Capture the cell that displays the provided text and extract its (x, y) central coordinate. 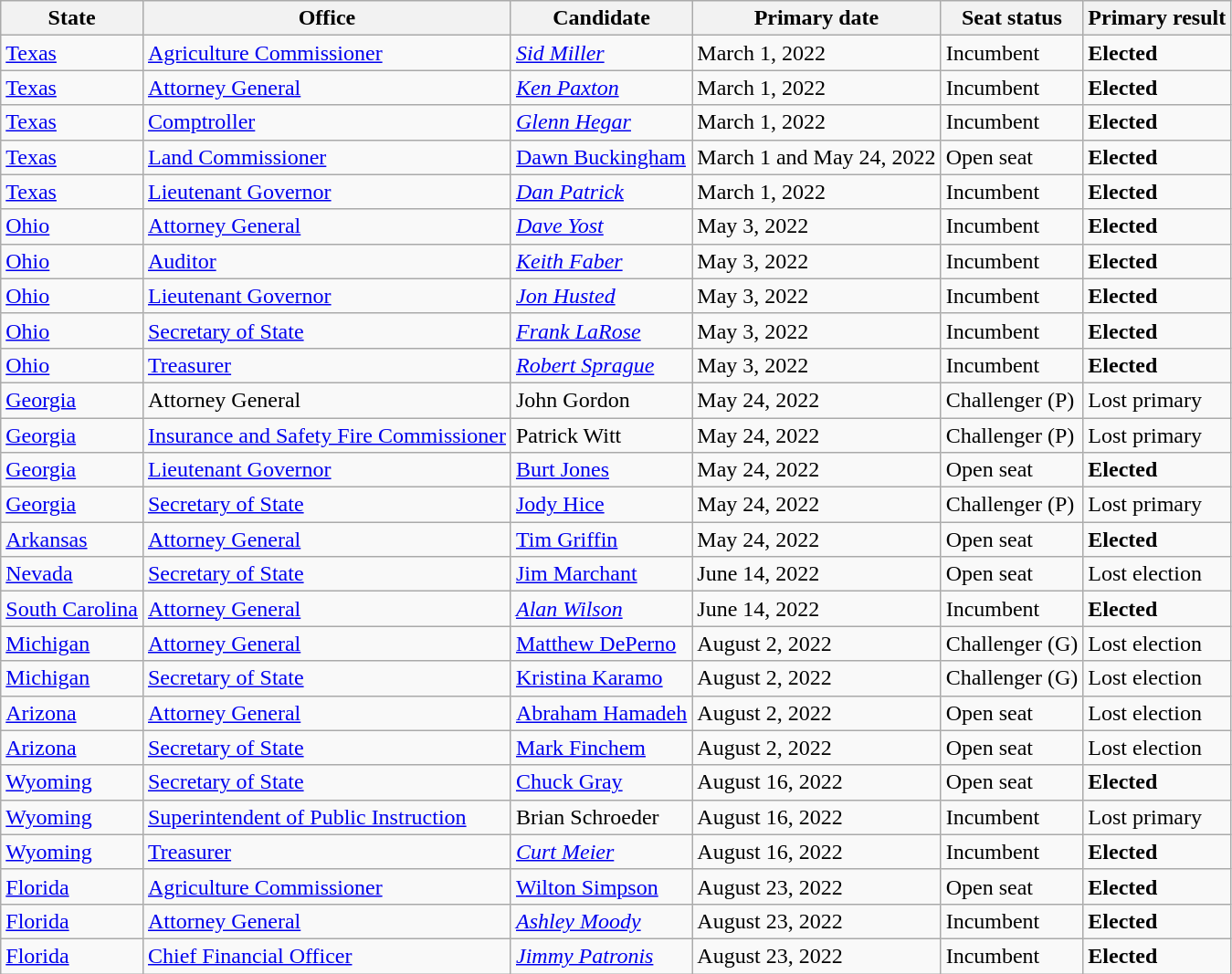
Frank LaRose (601, 330)
Sid Miller (601, 53)
Superintendent of Public Instruction (327, 817)
Candidate (601, 18)
Insurance and Safety Fire Commissioner (327, 435)
Abraham Hamadeh (601, 713)
Burt Jones (601, 470)
Chief Financial Officer (327, 956)
Glenn Hegar (601, 122)
Primary result (1157, 18)
Jimmy Patronis (601, 956)
Dan Patrick (601, 192)
Jim Marchant (601, 574)
Keith Faber (601, 261)
Kristina Karamo (601, 678)
South Carolina (72, 609)
Jody Hice (601, 505)
Wilton Simpson (601, 886)
Tim Griffin (601, 539)
Office (327, 18)
Ken Paxton (601, 88)
Alan Wilson (601, 609)
Ashley Moody (601, 921)
Dave Yost (601, 226)
Auditor (327, 261)
Nevada (72, 574)
Arkansas (72, 539)
John Gordon (601, 400)
Mark Finchem (601, 748)
State (72, 18)
Seat status (1012, 18)
Comptroller (327, 122)
Land Commissioner (327, 157)
March 1 and May 24, 2022 (816, 157)
Matthew DePerno (601, 644)
Dawn Buckingham (601, 157)
Curt Meier (601, 852)
Brian Schroeder (601, 817)
Chuck Gray (601, 782)
Patrick Witt (601, 435)
Jon Husted (601, 296)
Robert Sprague (601, 365)
Primary date (816, 18)
